Scan for the cell matching the given text and deliver its [x, y] coordinate at center. 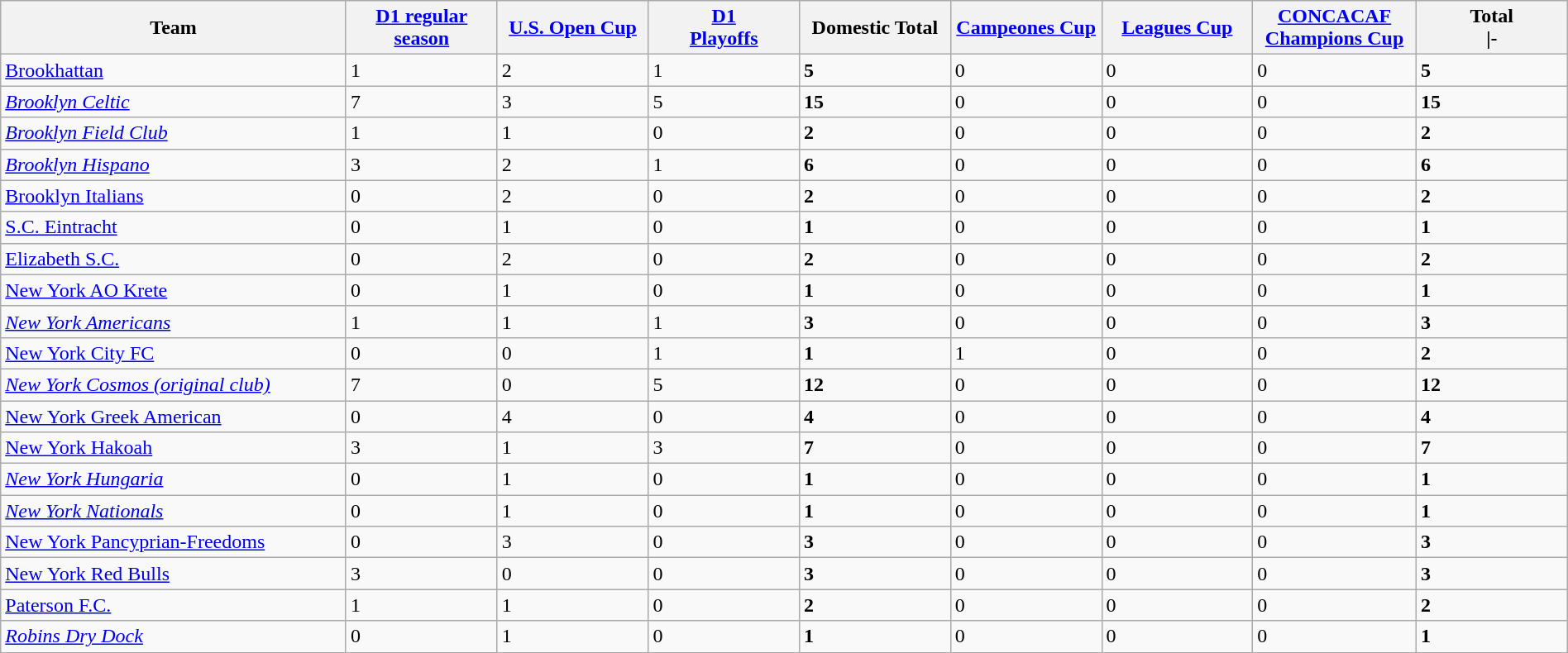
D1 regular season [422, 28]
CONCACAF Champions Cup [1335, 28]
New York Cosmos (original club) [174, 384]
New York Pancyprian-Freedoms [174, 542]
Domestic Total [875, 28]
Brooklyn Field Club [174, 133]
New York Greek American [174, 416]
New York Nationals [174, 511]
New York Red Bulls [174, 574]
Campeones Cup [1025, 28]
Total|- [1492, 28]
Elizabeth S.C. [174, 259]
New York City FC [174, 353]
Robins Dry Dock [174, 636]
Brookhattan [174, 70]
S.C. Eintracht [174, 227]
New York AO Krete [174, 290]
New York Hungaria [174, 479]
New York Hakoah [174, 448]
D1 Playoffs [724, 28]
New York Americans [174, 322]
Paterson F.C. [174, 605]
Brooklyn Celtic [174, 102]
Brooklyn Italians [174, 196]
Team [174, 28]
Brooklyn Hispano [174, 164]
Leagues Cup [1178, 28]
U.S. Open Cup [572, 28]
